Output the (X, Y) coordinate of the center of the cell containing the given text.  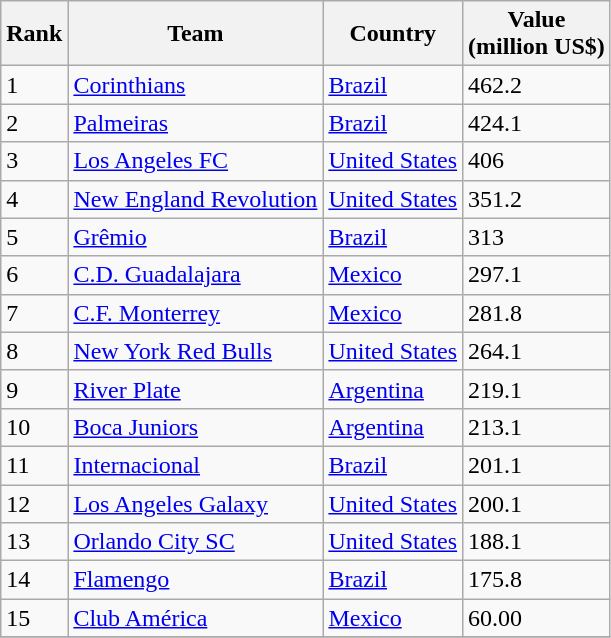
Rank (34, 34)
Boca Juniors (196, 427)
C.F. Monterrey (196, 313)
200.1 (537, 503)
11 (34, 465)
Value(million US$) (537, 34)
Internacional (196, 465)
175.8 (537, 580)
8 (34, 351)
201.1 (537, 465)
213.1 (537, 427)
Team (196, 34)
Corinthians (196, 85)
Palmeiras (196, 123)
9 (34, 389)
C.D. Guadalajara (196, 275)
313 (537, 237)
New England Revolution (196, 199)
2 (34, 123)
14 (34, 580)
7 (34, 313)
1 (34, 85)
6 (34, 275)
New York Red Bulls (196, 351)
60.00 (537, 618)
Club América (196, 618)
297.1 (537, 275)
Country (393, 34)
351.2 (537, 199)
188.1 (537, 542)
Los Angeles FC (196, 161)
Grêmio (196, 237)
10 (34, 427)
12 (34, 503)
4 (34, 199)
424.1 (537, 123)
Flamengo (196, 580)
3 (34, 161)
406 (537, 161)
5 (34, 237)
281.8 (537, 313)
13 (34, 542)
Los Angeles Galaxy (196, 503)
219.1 (537, 389)
15 (34, 618)
Orlando City SC (196, 542)
264.1 (537, 351)
River Plate (196, 389)
462.2 (537, 85)
